Search for the cell housing the specified text and yield its (x, y) center coordinate. 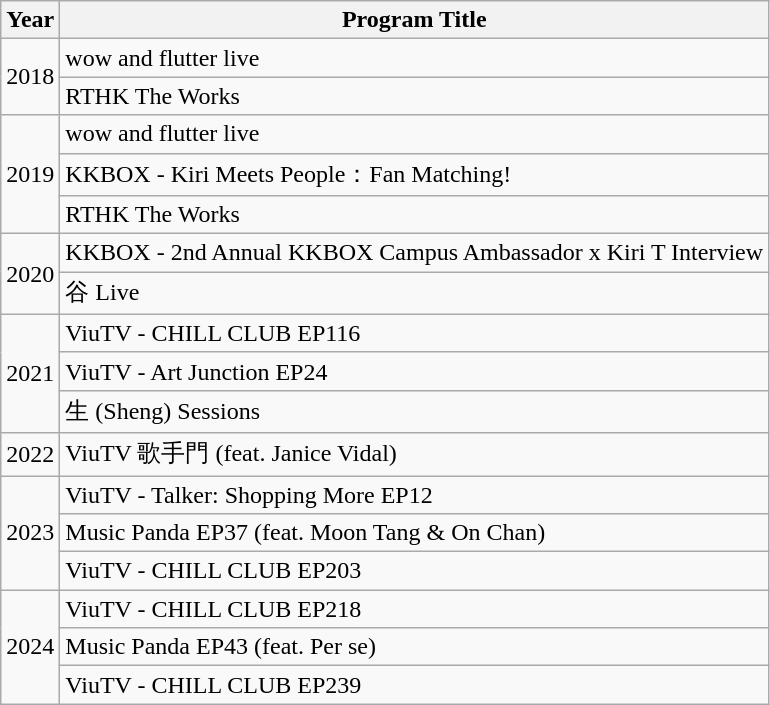
2019 (30, 174)
ViuTV - CHILL CLUB EP203 (414, 571)
Program Title (414, 20)
生 (Sheng) Sessions (414, 412)
ViuTV - CHILL CLUB EP218 (414, 609)
2022 (30, 454)
ViuTV - CHILL CLUB EP116 (414, 333)
ViuTV - CHILL CLUB EP239 (414, 685)
谷 Live (414, 294)
Music Panda EP37 (feat. Moon Tang & On Chan) (414, 533)
2021 (30, 374)
2020 (30, 274)
ViuTV - Talker: Shopping More EP12 (414, 495)
2018 (30, 77)
2023 (30, 533)
KKBOX - 2nd Annual KKBOX Campus Ambassador x Kiri T Interview (414, 253)
2024 (30, 647)
ViuTV 歌手門 (feat. Janice Vidal) (414, 454)
Year (30, 20)
ViuTV - Art Junction EP24 (414, 371)
KKBOX - Kiri Meets People：Fan Matching! (414, 174)
Music Panda EP43 (feat. Per se) (414, 647)
